Extract the (x, y) coordinate from the center of the cell holding the provided text.  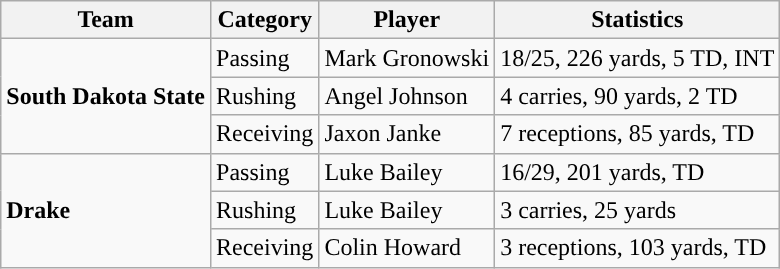
Mark Gronowski (407, 58)
Angel Johnson (407, 96)
Drake (106, 210)
16/29, 201 yards, TD (638, 172)
7 receptions, 85 yards, TD (638, 134)
Category (265, 20)
Jaxon Janke (407, 134)
3 carries, 25 yards (638, 210)
18/25, 226 yards, 5 TD, INT (638, 58)
3 receptions, 103 yards, TD (638, 248)
Team (106, 20)
Colin Howard (407, 248)
Statistics (638, 20)
Player (407, 20)
4 carries, 90 yards, 2 TD (638, 96)
South Dakota State (106, 96)
